For the text-containing cell, return its midpoint in [x, y] coordinate format. 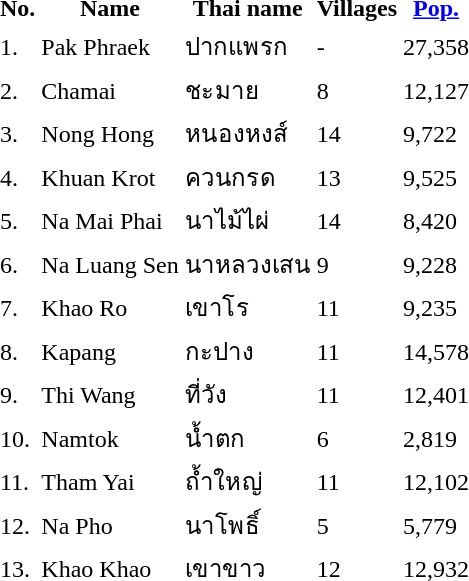
9 [356, 264]
6 [356, 438]
Thi Wang [110, 394]
Khao Ro [110, 308]
Tham Yai [110, 482]
นาหลวงเสน [248, 264]
Na Luang Sen [110, 264]
13 [356, 177]
Chamai [110, 90]
นาไม้ไผ่ [248, 220]
กะปาง [248, 351]
เขาโร [248, 308]
Kapang [110, 351]
Pak Phraek [110, 46]
หนองหงส์ [248, 134]
5 [356, 525]
8 [356, 90]
Na Pho [110, 525]
Na Mai Phai [110, 220]
น้ำตก [248, 438]
Khuan Krot [110, 177]
Nong Hong [110, 134]
ควนกรด [248, 177]
ปากแพรก [248, 46]
ถ้ำใหญ่ [248, 482]
- [356, 46]
Namtok [110, 438]
นาโพธิ์ [248, 525]
ที่วัง [248, 394]
ชะมาย [248, 90]
